For the text-containing cell, return its midpoint in [X, Y] coordinate format. 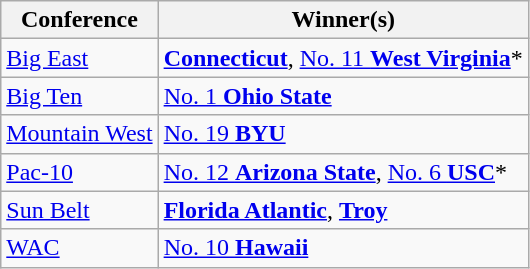
Pac-10 [80, 172]
Winner(s) [343, 20]
Mountain West [80, 134]
No. 1 Ohio State [343, 96]
Florida Atlantic, Troy [343, 210]
No. 12 Arizona State, No. 6 USC* [343, 172]
Sun Belt [80, 210]
No. 19 BYU [343, 134]
Big Ten [80, 96]
Connecticut, No. 11 West Virginia* [343, 58]
No. 10 Hawaii [343, 248]
Conference [80, 20]
Big East [80, 58]
WAC [80, 248]
